From the cell containing the given text, extract its center point as (X, Y) coordinate. 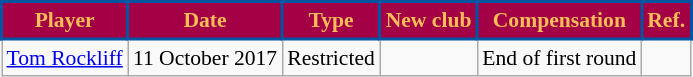
11 October 2017 (205, 57)
End of first round (559, 57)
Player (65, 20)
Restricted (331, 57)
Compensation (559, 20)
New club (428, 20)
Type (331, 20)
Date (205, 20)
Tom Rockliff (65, 57)
Ref. (666, 20)
